Find where the given text appears and provide that cell's center as [X, Y] coordinate. 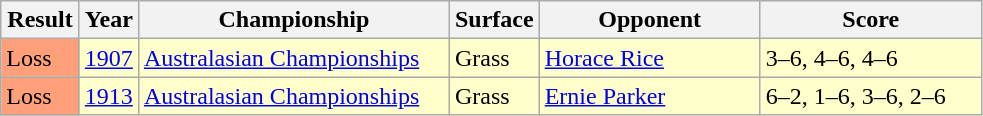
Horace Rice [650, 58]
Year [108, 20]
3–6, 4–6, 4–6 [870, 58]
Surface [494, 20]
Result [40, 20]
6–2, 1–6, 3–6, 2–6 [870, 96]
1907 [108, 58]
Opponent [650, 20]
Ernie Parker [650, 96]
1913 [108, 96]
Championship [294, 20]
Score [870, 20]
